Detect which cell encompasses the target text, then output its (X, Y) center coordinate. 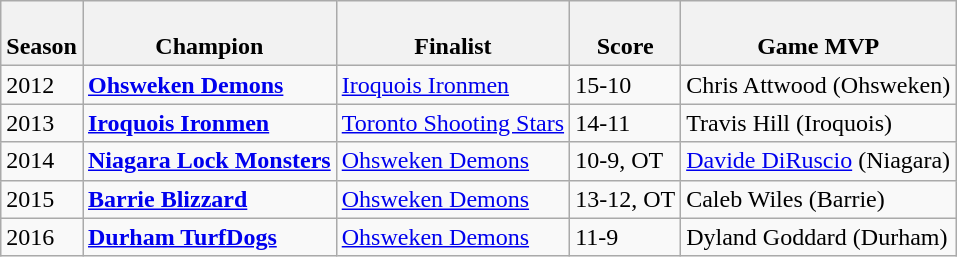
Game MVP (818, 34)
2016 (42, 237)
Score (626, 34)
Finalist (452, 34)
Season (42, 34)
Champion (209, 34)
2012 (42, 85)
13-12, OT (626, 199)
11-9 (626, 237)
Barrie Blizzard (209, 199)
Travis Hill (Iroquois) (818, 123)
2014 (42, 161)
2013 (42, 123)
Dyland Goddard (Durham) (818, 237)
Chris Attwood (Ohsweken) (818, 85)
15-10 (626, 85)
2015 (42, 199)
Niagara Lock Monsters (209, 161)
10-9, OT (626, 161)
14-11 (626, 123)
Davide DiRuscio (Niagara) (818, 161)
Toronto Shooting Stars (452, 123)
Caleb Wiles (Barrie) (818, 199)
Durham TurfDogs (209, 237)
